Scan for the cell matching the given text and deliver its (X, Y) coordinate at center. 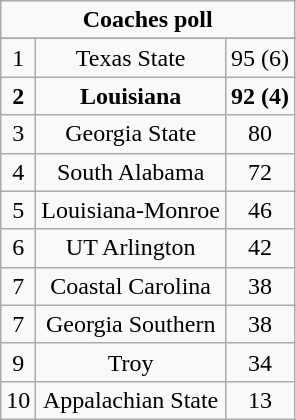
6 (18, 248)
80 (260, 134)
10 (18, 400)
42 (260, 248)
72 (260, 172)
Coastal Carolina (131, 286)
95 (6) (260, 58)
46 (260, 210)
Louisiana (131, 96)
34 (260, 362)
South Alabama (131, 172)
3 (18, 134)
Appalachian State (131, 400)
UT Arlington (131, 248)
5 (18, 210)
Coaches poll (148, 20)
92 (4) (260, 96)
13 (260, 400)
Troy (131, 362)
9 (18, 362)
4 (18, 172)
1 (18, 58)
Texas State (131, 58)
Georgia State (131, 134)
Georgia Southern (131, 324)
Louisiana-Monroe (131, 210)
2 (18, 96)
